Output the (x, y) coordinate of the center of the cell containing the given text.  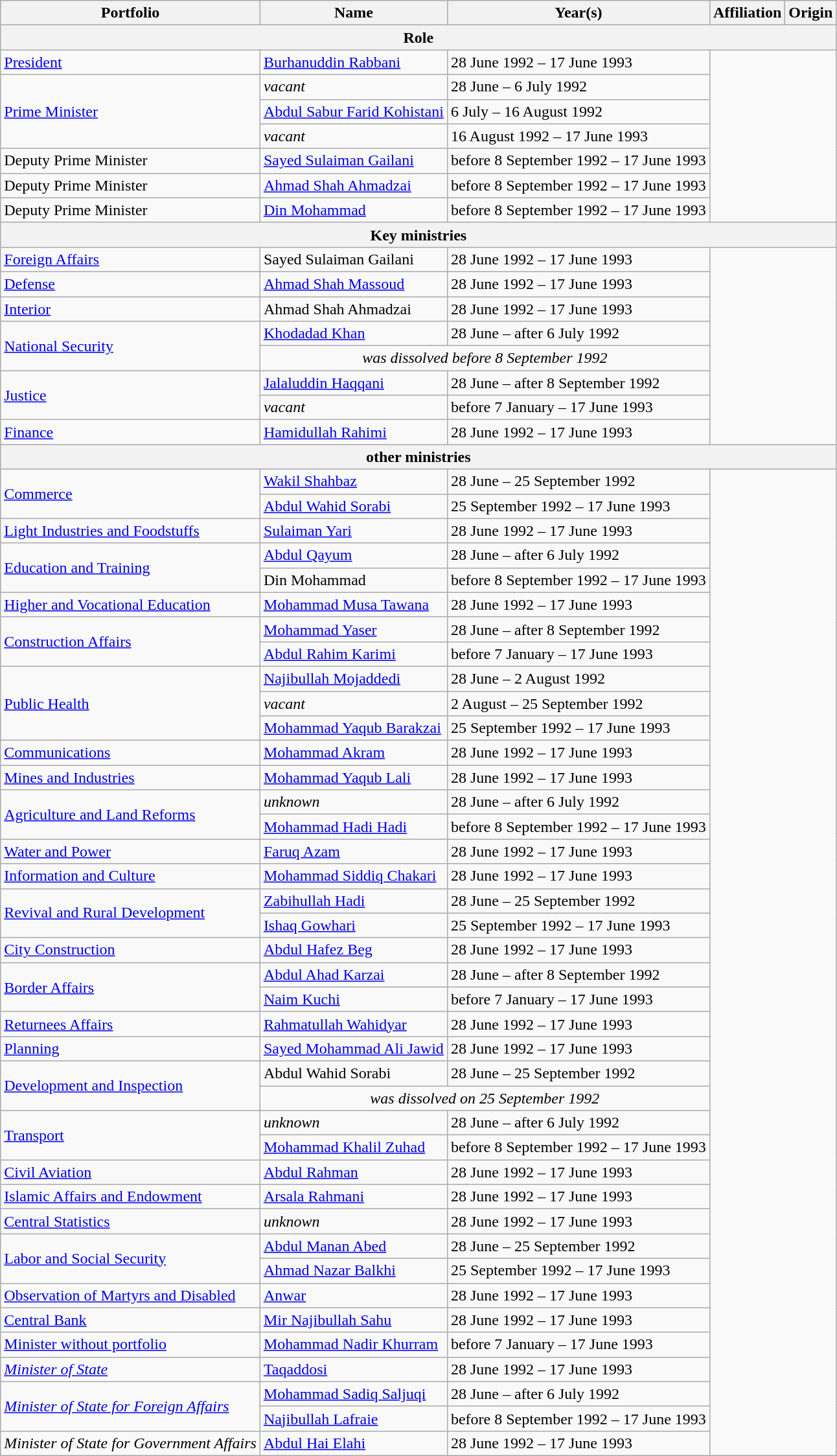
Faruq Azam (354, 851)
Name (354, 13)
Mohammad Hadi Hadi (354, 827)
other ministries (418, 457)
Taqaddosi (354, 1369)
Arsala Rahmani (354, 1197)
City Construction (131, 950)
Mir Najibullah Sahu (354, 1320)
Sulaiman Yari (354, 531)
Najibullah Lafraie (354, 1418)
Commerce (131, 494)
Revival and Rural Development (131, 913)
Affiliation (747, 13)
Water and Power (131, 851)
Rahmatullah Wahidyar (354, 1024)
Ahmad Shah Massoud (354, 284)
Sayed Mohammad Ali Jawid (354, 1048)
Wakil Shahbaz (354, 481)
28 June – 2 August 1992 (578, 678)
Central Statistics (131, 1221)
6 July – 16 August 1992 (578, 111)
Mohammad Musa Tawana (354, 605)
Mohammad Yaser (354, 629)
Labor and Social Security (131, 1258)
Abdul Rahman (354, 1172)
16 August 1992 – 17 June 1993 (578, 136)
Justice (131, 395)
Mohammad Akram (354, 753)
Planning (131, 1048)
Mohammad Khalil Zuhad (354, 1148)
Civil Aviation (131, 1172)
Mohammad Sadiq Saljuqi (354, 1394)
Mohammad Yaqub Barakzai (354, 728)
Abdul Qayum (354, 555)
Year(s) (578, 13)
Khodadad Khan (354, 334)
Development and Inspection (131, 1085)
Observation of Martyrs and Disabled (131, 1295)
Foreign Affairs (131, 259)
Mohammad Siddiq Chakari (354, 876)
Jalaluddin Haqqani (354, 383)
was dissolved on 25 September 1992 (485, 1098)
Minister without portfolio (131, 1345)
Public Health (131, 703)
Mohammad Yaqub Lali (354, 778)
Information and Culture (131, 876)
2 August – 25 September 1992 (578, 703)
Zabihullah Hadi (354, 901)
Transport (131, 1135)
Defense (131, 284)
Abdul Ahad Karzai (354, 975)
Abdul Rahim Karimi (354, 654)
Naim Kuchi (354, 999)
Abdul Sabur Farid Kohistani (354, 111)
Construction Affairs (131, 641)
Returnees Affairs (131, 1024)
Border Affairs (131, 987)
Mohammad Nadir Khurram (354, 1345)
Key ministries (418, 235)
Agriculture and Land Reforms (131, 815)
Hamidullah Rahimi (354, 432)
Finance (131, 432)
Minister of State (131, 1369)
Islamic Affairs and Endowment (131, 1197)
Mines and Industries (131, 778)
was dissolved before 8 September 1992 (485, 358)
National Security (131, 346)
Minister of State for Government Affairs (131, 1443)
Education and Training (131, 568)
Light Industries and Foodstuffs (131, 531)
Higher and Vocational Education (131, 605)
Najibullah Mojaddedi (354, 678)
Minister of State for Foreign Affairs (131, 1406)
President (131, 62)
28 June – 6 July 1992 (578, 87)
Abdul Manan Abed (354, 1246)
Portfolio (131, 13)
Burhanuddin Rabbani (354, 62)
Anwar (354, 1295)
Ahmad Nazar Balkhi (354, 1271)
Interior (131, 309)
Abdul Hafez Beg (354, 950)
Role (418, 38)
Central Bank (131, 1320)
Abdul Hai Elahi (354, 1443)
Communications (131, 753)
Ishaq Gowhari (354, 925)
Origin (811, 13)
Prime Minister (131, 111)
